Locate the cell with the specified text and output its [X, Y] center coordinate. 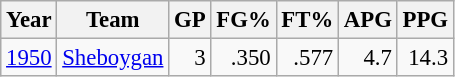
14.3 [425, 58]
Year [29, 20]
3 [190, 58]
4.7 [368, 58]
PPG [425, 20]
Sheboygan [113, 58]
Team [113, 20]
FG% [244, 20]
GP [190, 20]
.350 [244, 58]
FT% [308, 20]
APG [368, 20]
1950 [29, 58]
.577 [308, 58]
